Determine the [x, y] coordinate at the center of the cell enclosing the given text.  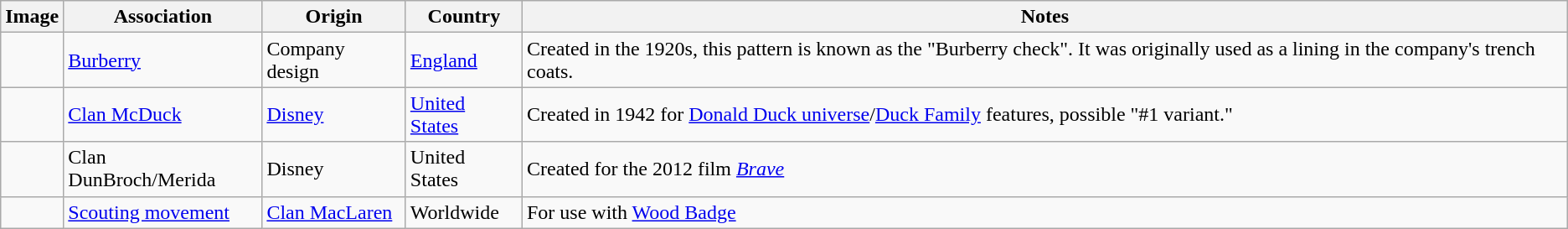
For use with Wood Badge [1044, 212]
Company design [333, 60]
Notes [1044, 17]
Created for the 2012 film Brave [1044, 169]
Clan McDuck [162, 114]
Worldwide [464, 212]
Origin [333, 17]
Association [162, 17]
Clan MacLaren [333, 212]
Scouting movement [162, 212]
Burberry [162, 60]
Country [464, 17]
Created in 1942 for Donald Duck universe/Duck Family features, possible "#1 variant." [1044, 114]
Clan DunBroch/Merida [162, 169]
England [464, 60]
Created in the 1920s, this pattern is known as the "Burberry check". It was originally used as a lining in the company's trench coats. [1044, 60]
Image [32, 17]
